Determine the (X, Y) coordinate at the center of the cell enclosing the given text.  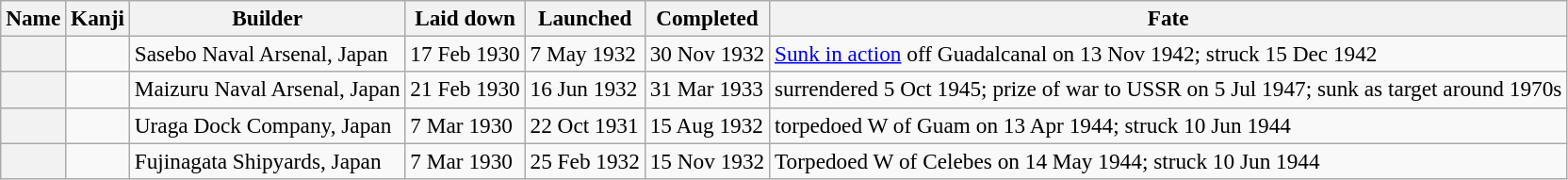
21 Feb 1930 (465, 90)
Uraga Dock Company, Japan (268, 125)
Kanji (98, 18)
17 Feb 1930 (465, 54)
25 Feb 1932 (584, 160)
7 May 1932 (584, 54)
Name (34, 18)
15 Nov 1932 (707, 160)
Fate (1168, 18)
Launched (584, 18)
Completed (707, 18)
Maizuru Naval Arsenal, Japan (268, 90)
31 Mar 1933 (707, 90)
Sasebo Naval Arsenal, Japan (268, 54)
22 Oct 1931 (584, 125)
surrendered 5 Oct 1945; prize of war to USSR on 5 Jul 1947; sunk as target around 1970s (1168, 90)
15 Aug 1932 (707, 125)
Fujinagata Shipyards, Japan (268, 160)
Laid down (465, 18)
Builder (268, 18)
Torpedoed W of Celebes on 14 May 1944; struck 10 Jun 1944 (1168, 160)
Sunk in action off Guadalcanal on 13 Nov 1942; struck 15 Dec 1942 (1168, 54)
30 Nov 1932 (707, 54)
torpedoed W of Guam on 13 Apr 1944; struck 10 Jun 1944 (1168, 125)
16 Jun 1932 (584, 90)
